For the text-containing cell, return its midpoint in (X, Y) coordinate format. 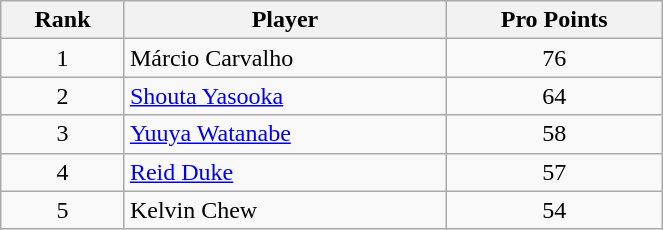
58 (554, 134)
Reid Duke (284, 172)
Kelvin Chew (284, 210)
Player (284, 20)
Pro Points (554, 20)
5 (63, 210)
57 (554, 172)
2 (63, 96)
4 (63, 172)
Shouta Yasooka (284, 96)
3 (63, 134)
64 (554, 96)
76 (554, 58)
Márcio Carvalho (284, 58)
1 (63, 58)
Rank (63, 20)
Yuuya Watanabe (284, 134)
54 (554, 210)
